Extract the [X, Y] coordinate from the center of the cell holding the provided text.  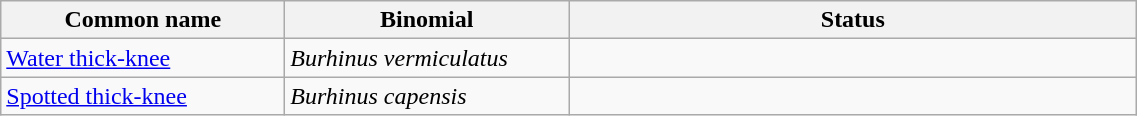
Binomial [427, 20]
Burhinus capensis [427, 96]
Water thick-knee [143, 58]
Common name [143, 20]
Burhinus vermiculatus [427, 58]
Status [853, 20]
Spotted thick-knee [143, 96]
